From the cell containing the given text, extract its center point as (X, Y) coordinate. 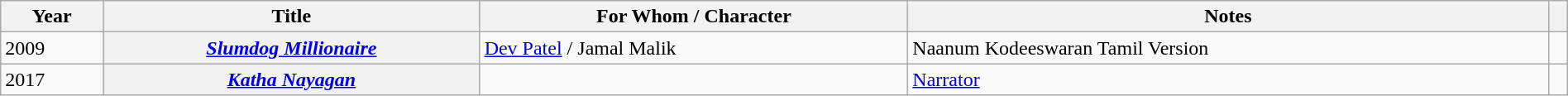
Dev Patel / Jamal Malik (694, 48)
Year (52, 17)
Notes (1228, 17)
2017 (52, 79)
Title (291, 17)
For Whom / Character (694, 17)
Katha Nayagan (291, 79)
Naanum Kodeeswaran Tamil Version (1228, 48)
Slumdog Millionaire (291, 48)
Narrator (1228, 79)
2009 (52, 48)
